Return (X, Y) of the center of cell containing provided text 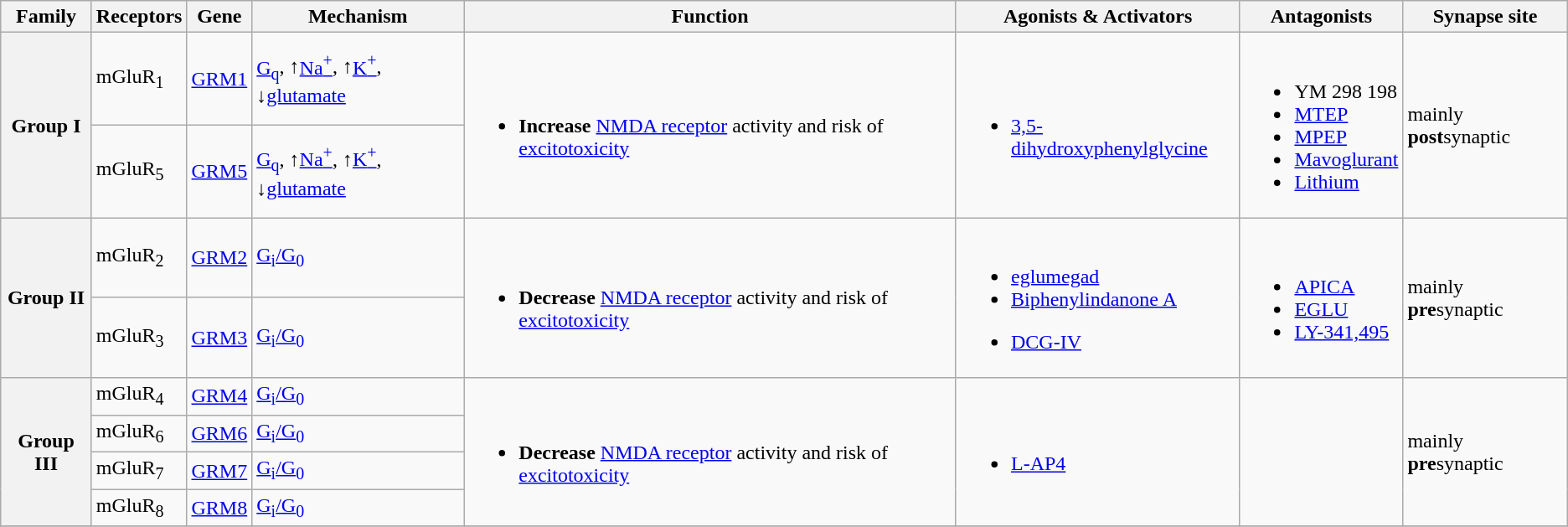
GRM3 (219, 338)
mGluR7 (139, 471)
Gene (219, 17)
Mechanism (358, 17)
mGluR8 (139, 508)
mGluR6 (139, 433)
GRM8 (219, 508)
L-AP4 (1097, 452)
APICAEGLULY-341,495 (1322, 298)
GRM5 (219, 171)
mGluR4 (139, 396)
Function (710, 17)
YM 298 198MTEPMPEPMavoglurantLithium (1322, 126)
eglumegadBiphenylindanone ADCG-IV (1097, 298)
3,5-dihydroxyphenylglycine (1097, 126)
GRM7 (219, 471)
Synapse site (1485, 17)
mGluR2 (139, 258)
GRM4 (219, 396)
GRM2 (219, 258)
mGluR3 (139, 338)
mainly postsynaptic (1485, 126)
mGluR1 (139, 79)
Group III (47, 452)
Family (47, 17)
Increase NMDA receptor activity and risk of excitotoxicity (710, 126)
Antagonists (1322, 17)
Group I (47, 126)
Group II (47, 298)
Receptors (139, 17)
Agonists & Activators (1097, 17)
mGluR5 (139, 171)
GRM1 (219, 79)
GRM6 (219, 433)
